Detect which cell encompasses the target text, then output its (x, y) center coordinate. 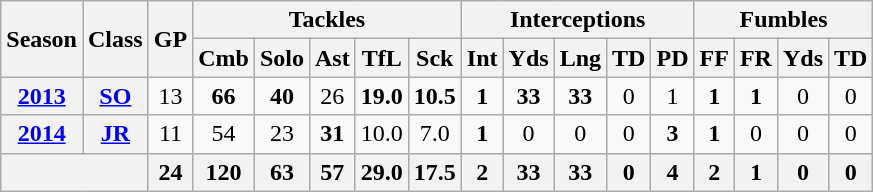
2013 (42, 96)
Solo (282, 58)
2014 (42, 134)
26 (332, 96)
Interceptions (578, 20)
GP (170, 39)
Ast (332, 58)
13 (170, 96)
Sck (434, 58)
PD (672, 58)
10.0 (382, 134)
Tackles (328, 20)
63 (282, 172)
10.5 (434, 96)
11 (170, 134)
4 (672, 172)
Class (115, 39)
Lng (580, 58)
FR (756, 58)
19.0 (382, 96)
3 (672, 134)
SO (115, 96)
120 (224, 172)
29.0 (382, 172)
54 (224, 134)
23 (282, 134)
24 (170, 172)
Int (482, 58)
Fumbles (784, 20)
TfL (382, 58)
FF (714, 58)
Cmb (224, 58)
40 (282, 96)
66 (224, 96)
17.5 (434, 172)
7.0 (434, 134)
JR (115, 134)
Season (42, 39)
31 (332, 134)
57 (332, 172)
